Return the [X, Y] coordinate for the center point of the cell that contains the specified text.  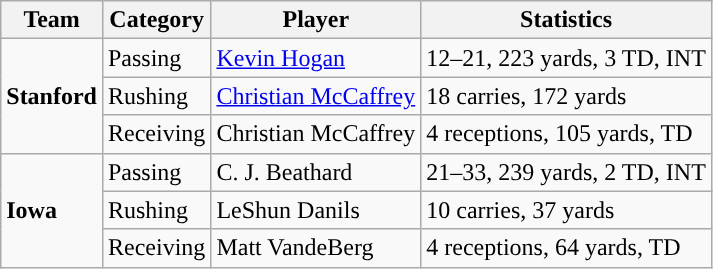
4 receptions, 64 yards, TD [566, 248]
Kevin Hogan [316, 58]
Team [52, 20]
Matt VandeBerg [316, 248]
12–21, 223 yards, 3 TD, INT [566, 58]
10 carries, 37 yards [566, 210]
21–33, 239 yards, 2 TD, INT [566, 172]
4 receptions, 105 yards, TD [566, 134]
C. J. Beathard [316, 172]
18 carries, 172 yards [566, 96]
Stanford [52, 96]
Iowa [52, 210]
Category [156, 20]
Statistics [566, 20]
LeShun Danils [316, 210]
Player [316, 20]
